Locate the cell with the specified text and output its (X, Y) center coordinate. 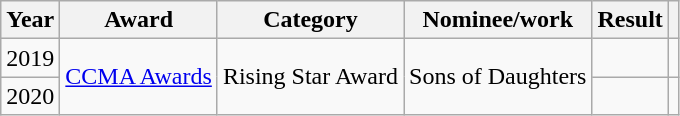
Sons of Daughters (498, 77)
Rising Star Award (310, 77)
Award (139, 20)
2020 (30, 96)
CCMA Awards (139, 77)
Result (630, 20)
2019 (30, 58)
Nominee/work (498, 20)
Category (310, 20)
Year (30, 20)
